Identify which cell holds the provided text, then report its (X, Y) central coordinate. 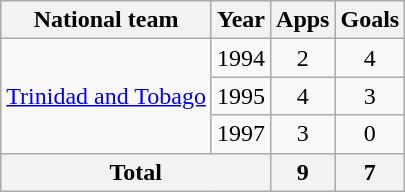
7 (370, 172)
Goals (370, 20)
0 (370, 134)
Total (136, 172)
9 (303, 172)
1997 (240, 134)
Year (240, 20)
Trinidad and Tobago (106, 96)
1995 (240, 96)
2 (303, 58)
National team (106, 20)
1994 (240, 58)
Apps (303, 20)
